Scan for the cell matching the given text and deliver its (X, Y) coordinate at center. 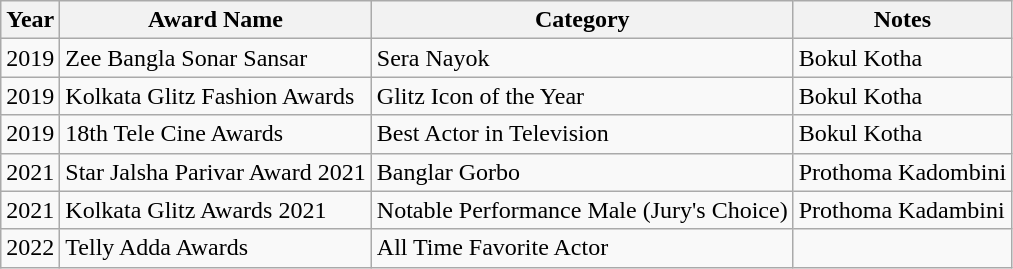
Best Actor in Television (582, 134)
Year (30, 20)
Zee Bangla Sonar Sansar (216, 58)
Glitz Icon of the Year (582, 96)
Prothoma Kadambini (902, 210)
Notes (902, 20)
Telly Adda Awards (216, 248)
Kolkata Glitz Awards 2021 (216, 210)
Sera Nayok (582, 58)
2022 (30, 248)
Kolkata Glitz Fashion Awards (216, 96)
Banglar Gorbo (582, 172)
Category (582, 20)
All Time Favorite Actor (582, 248)
Award Name (216, 20)
Prothoma Kadombini (902, 172)
Star Jalsha Parivar Award 2021 (216, 172)
Notable Performance Male (Jury's Choice) (582, 210)
18th Tele Cine Awards (216, 134)
